Locate the cell with the specified text and output its (X, Y) center coordinate. 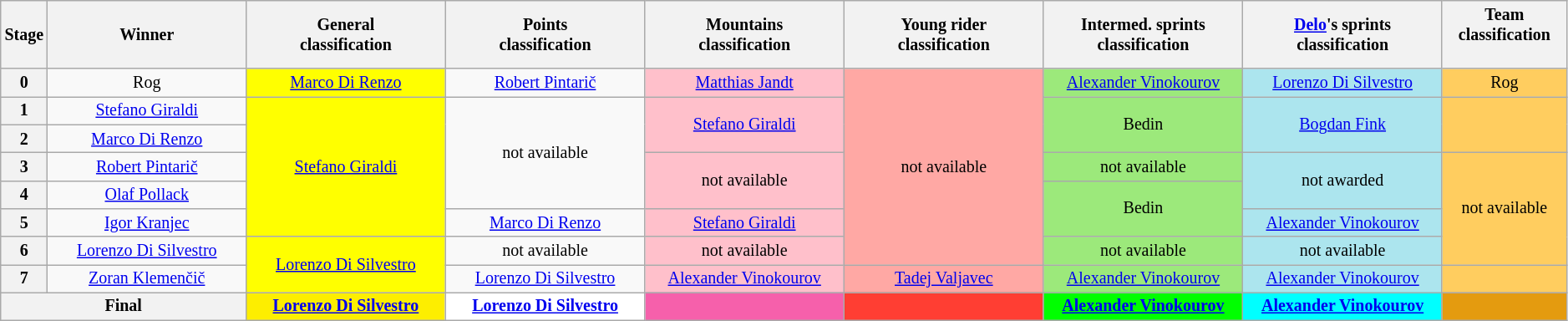
Igor Kranjec (147, 222)
Delo's sprintsclassification (1343, 35)
Zoran Klemenčič (147, 279)
Bogdan Fink (1343, 125)
Generalclassification (346, 35)
6 (24, 251)
Winner (147, 35)
0 (24, 84)
not awarded (1343, 181)
2 (24, 139)
1 (24, 110)
Pointsclassification (545, 35)
3 (24, 167)
5 (24, 222)
Intermed. sprintsclassification (1143, 35)
Stage (24, 35)
Mountainsclassification (745, 35)
Matthias Jandt (745, 84)
7 (24, 279)
Young riderclassification (944, 35)
Olaf Pollack (147, 194)
Teamclassification (1504, 35)
4 (24, 194)
Final (124, 306)
Tadej Valjavec (944, 279)
